Return [x, y] of the center of cell containing provided text 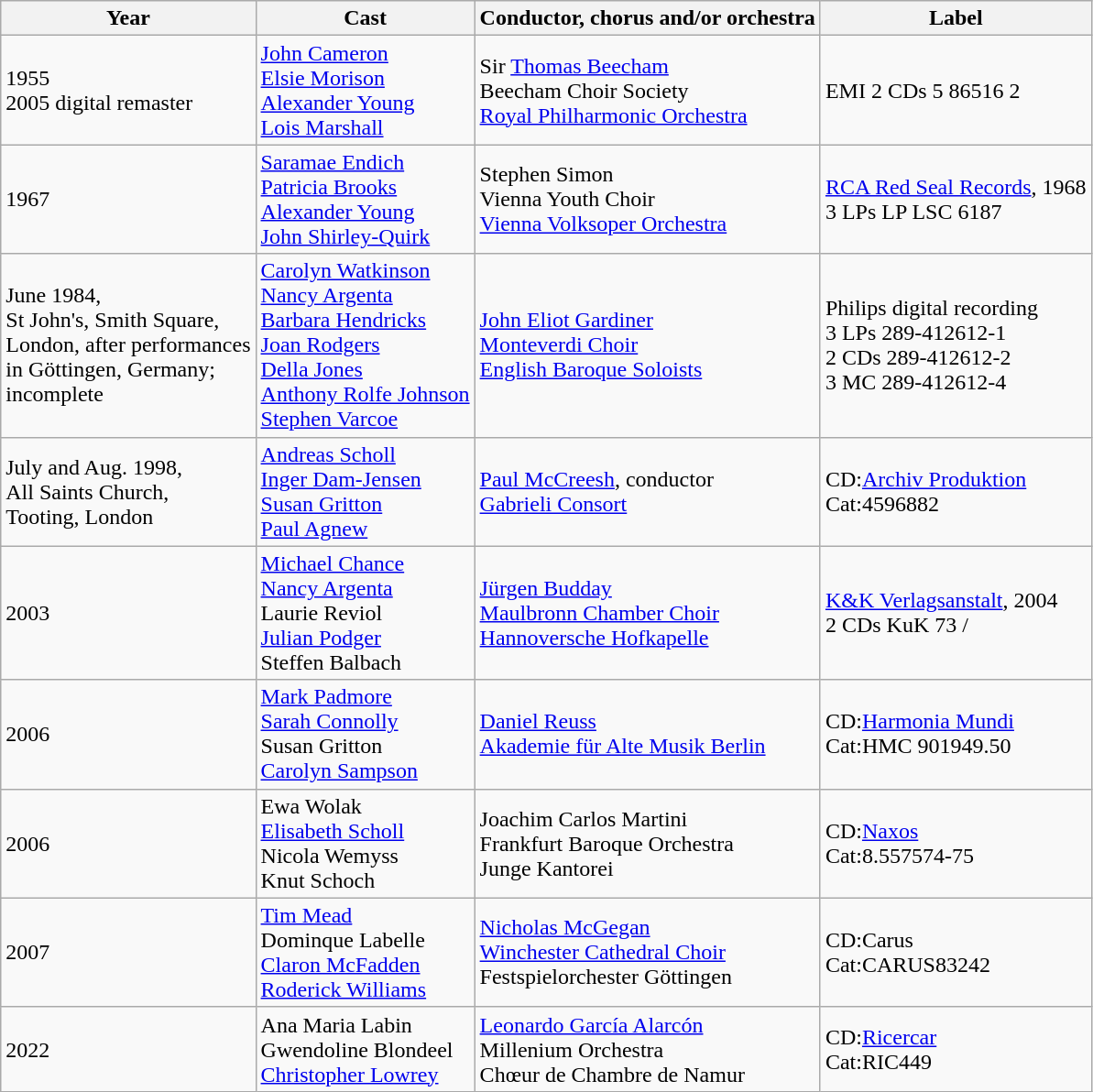
EMI 2 CDs 5 86516 2 [956, 90]
Philips digital recording3 LPs 289-412612-12 CDs 289-412612-23 MC 289-412612-4 [956, 345]
Andreas SchollInger Dam-JensenSusan GrittonPaul Agnew [365, 491]
John CameronElsie MorisonAlexander YoungLois Marshall [365, 90]
June 1984,St John's, Smith Square,London, after performancesin Göttingen, Germany;incomplete [128, 345]
CD:CarusCat:CARUS83242 [956, 953]
Saramae EndichPatricia BrooksAlexander YoungJohn Shirley-Quirk [365, 200]
2007 [128, 953]
Leonardo García AlarcónMillenium OrchestraChœur de Chambre de Namur [647, 1049]
Label [956, 18]
Ana Maria Labin Gwendoline BlondeelChristopher Lowrey [365, 1049]
2003 [128, 613]
CD:Harmonia MundiCat:HMC 901949.50 [956, 735]
Cast [365, 18]
John Eliot GardinerMonteverdi ChoirEnglish Baroque Soloists [647, 345]
Conductor, chorus and/or orchestra [647, 18]
Nicholas McGeganWinchester Cathedral ChoirFestspielorchester Göttingen [647, 953]
Jürgen BuddayMaulbronn Chamber ChoirHannoversche Hofkapelle [647, 613]
CD:Archiv ProduktionCat:4596882 [956, 491]
Carolyn WatkinsonNancy ArgentaBarbara HendricksJoan RodgersDella JonesAnthony Rolfe JohnsonStephen Varcoe [365, 345]
Year [128, 18]
Stephen SimonVienna Youth ChoirVienna Volksoper Orchestra [647, 200]
CD:RicercarCat:RIC449 [956, 1049]
Sir Thomas BeechamBeecham Choir SocietyRoyal Philharmonic Orchestra [647, 90]
Michael ChanceNancy ArgentaLaurie ReviolJulian PodgerSteffen Balbach [365, 613]
1955 2005 digital remaster [128, 90]
Paul McCreesh, conductor Gabrieli Consort [647, 491]
1967 [128, 200]
Joachim Carlos MartiniFrankfurt Baroque OrchestraJunge Kantorei [647, 843]
RCA Red Seal Records, 19683 LPs LP LSC 6187 [956, 200]
CD:NaxosCat:8.557574-75 [956, 843]
Ewa WolakElisabeth SchollNicola WemyssKnut Schoch [365, 843]
Mark PadmoreSarah ConnollySusan GrittonCarolyn Sampson [365, 735]
K&K Verlagsanstalt, 20042 CDs KuK 73 / [956, 613]
2022 [128, 1049]
Tim MeadDominque LabelleClaron McFaddenRoderick Williams [365, 953]
Daniel ReussAkademie für Alte Musik Berlin [647, 735]
July and Aug. 1998,All Saints Church,Tooting, London [128, 491]
